Identify which cell holds the provided text, then report its [X, Y] central coordinate. 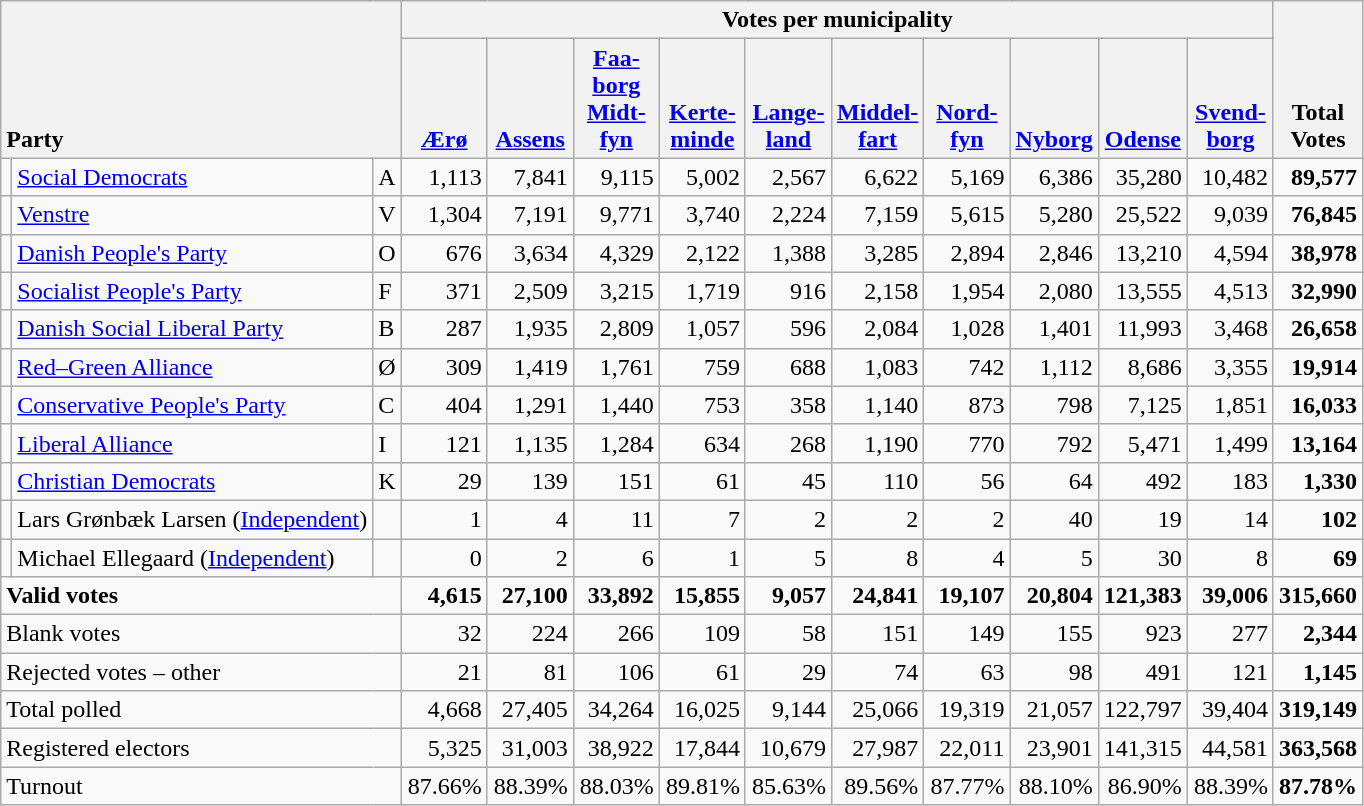
4,668 [444, 710]
Nord- fyn [967, 98]
759 [702, 367]
1,083 [877, 367]
Valid votes [201, 596]
Social Democrats [192, 177]
89,577 [1318, 177]
C [387, 405]
1,291 [530, 405]
916 [788, 291]
770 [967, 443]
Total polled [201, 710]
9,115 [616, 177]
1,112 [1054, 367]
44,581 [1230, 748]
1,057 [702, 329]
16,033 [1318, 405]
17,844 [702, 748]
Party [201, 80]
7,191 [530, 215]
58 [788, 634]
4,615 [444, 596]
596 [788, 329]
A [387, 177]
19 [1142, 519]
224 [530, 634]
2,080 [1054, 291]
32,990 [1318, 291]
31,003 [530, 748]
0 [444, 557]
25,066 [877, 710]
26,658 [1318, 329]
Danish Social Liberal Party [192, 329]
87.78% [1318, 786]
1,499 [1230, 443]
491 [1142, 672]
1,719 [702, 291]
7,841 [530, 177]
404 [444, 405]
10,482 [1230, 177]
81 [530, 672]
3,285 [877, 253]
873 [967, 405]
14 [1230, 519]
23,901 [1054, 748]
32 [444, 634]
1,145 [1318, 672]
19,914 [1318, 367]
5,002 [702, 177]
287 [444, 329]
87.77% [967, 786]
Liberal Alliance [192, 443]
1,190 [877, 443]
1,440 [616, 405]
8,686 [1142, 367]
19,319 [967, 710]
363,568 [1318, 748]
753 [702, 405]
5,325 [444, 748]
Danish People's Party [192, 253]
2,809 [616, 329]
9,144 [788, 710]
1,851 [1230, 405]
Ærø [444, 98]
Michael Ellegaard (Independent) [192, 557]
4,513 [1230, 291]
38,978 [1318, 253]
7 [702, 519]
1,388 [788, 253]
3,468 [1230, 329]
K [387, 481]
1,304 [444, 215]
89.81% [702, 786]
309 [444, 367]
63 [967, 672]
371 [444, 291]
492 [1142, 481]
30 [1142, 557]
13,555 [1142, 291]
Venstre [192, 215]
1,028 [967, 329]
1,284 [616, 443]
3,634 [530, 253]
6,622 [877, 177]
5,169 [967, 177]
1,140 [877, 405]
15,855 [702, 596]
Svend- borg [1230, 98]
2,894 [967, 253]
Christian Democrats [192, 481]
7,125 [1142, 405]
Turnout [201, 786]
2,084 [877, 329]
21,057 [1054, 710]
27,987 [877, 748]
149 [967, 634]
I [387, 443]
315,660 [1318, 596]
Red–Green Alliance [192, 367]
9,039 [1230, 215]
19,107 [967, 596]
319,149 [1318, 710]
88.10% [1054, 786]
4,594 [1230, 253]
Nyborg [1054, 98]
2,567 [788, 177]
Socialist People's Party [192, 291]
35,280 [1142, 177]
266 [616, 634]
110 [877, 481]
923 [1142, 634]
Blank votes [201, 634]
155 [1054, 634]
74 [877, 672]
33,892 [616, 596]
76,845 [1318, 215]
Votes per municipality [837, 20]
3,740 [702, 215]
6 [616, 557]
24,841 [877, 596]
22,011 [967, 748]
2,509 [530, 291]
2,224 [788, 215]
27,405 [530, 710]
5,471 [1142, 443]
7,159 [877, 215]
102 [1318, 519]
Total Votes [1318, 80]
358 [788, 405]
268 [788, 443]
4,329 [616, 253]
64 [1054, 481]
1,935 [530, 329]
141,315 [1142, 748]
Middel- fart [877, 98]
16,025 [702, 710]
6,386 [1054, 177]
Rejected votes – other [201, 672]
Ø [387, 367]
634 [702, 443]
V [387, 215]
688 [788, 367]
69 [1318, 557]
139 [530, 481]
106 [616, 672]
1,135 [530, 443]
Lange- land [788, 98]
121,383 [1142, 596]
38,922 [616, 748]
9,057 [788, 596]
109 [702, 634]
Assens [530, 98]
21 [444, 672]
3,355 [1230, 367]
742 [967, 367]
Odense [1142, 98]
183 [1230, 481]
98 [1054, 672]
56 [967, 481]
792 [1054, 443]
Faa- borg Midt- fyn [616, 98]
85.63% [788, 786]
87.66% [444, 786]
11 [616, 519]
Kerte- minde [702, 98]
89.56% [877, 786]
1,113 [444, 177]
B [387, 329]
2,344 [1318, 634]
45 [788, 481]
Registered electors [201, 748]
1,954 [967, 291]
13,164 [1318, 443]
122,797 [1142, 710]
39,404 [1230, 710]
F [387, 291]
27,100 [530, 596]
1,761 [616, 367]
277 [1230, 634]
20,804 [1054, 596]
10,679 [788, 748]
34,264 [616, 710]
Lars Grønbæk Larsen (Independent) [192, 519]
1,330 [1318, 481]
40 [1054, 519]
25,522 [1142, 215]
86.90% [1142, 786]
676 [444, 253]
1,419 [530, 367]
O [387, 253]
798 [1054, 405]
9,771 [616, 215]
5,615 [967, 215]
13,210 [1142, 253]
5,280 [1054, 215]
2,158 [877, 291]
Conservative People's Party [192, 405]
3,215 [616, 291]
1,401 [1054, 329]
39,006 [1230, 596]
88.03% [616, 786]
2,846 [1054, 253]
11,993 [1142, 329]
2,122 [702, 253]
